Determine the (x, y) coordinate at the center of the cell enclosing the given text.  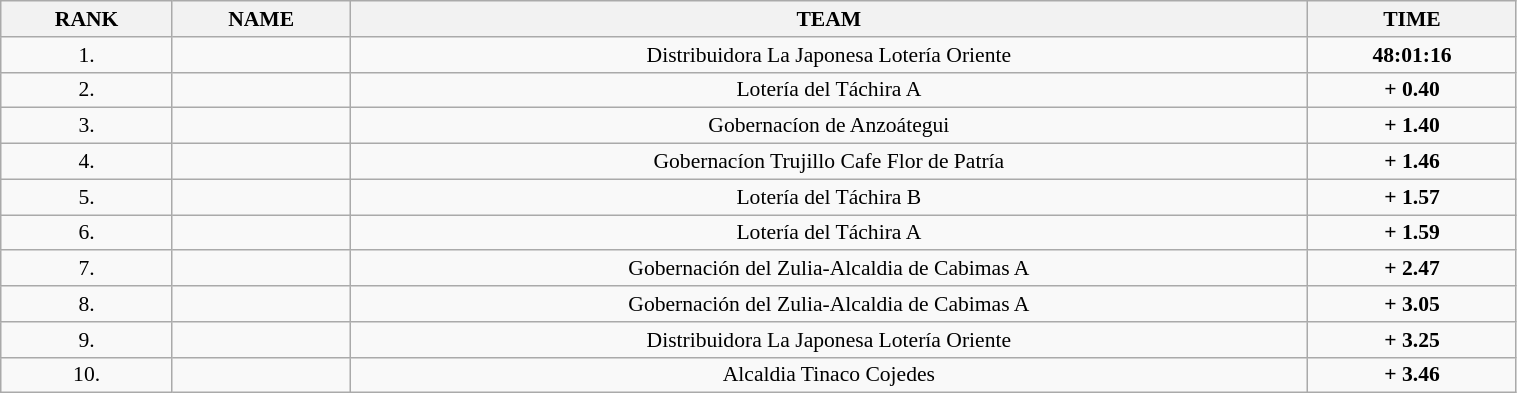
+ 3.05 (1412, 304)
Gobernacíon de Anzoátegui (829, 126)
48:01:16 (1412, 55)
+ 2.47 (1412, 269)
8. (87, 304)
4. (87, 162)
TIME (1412, 19)
Gobernacíon Trujillo Cafe Flor de Patría (829, 162)
9. (87, 340)
1. (87, 55)
Alcaldia Tinaco Cojedes (829, 375)
+ 1.57 (1412, 197)
+ 3.25 (1412, 340)
+ 1.46 (1412, 162)
+ 1.40 (1412, 126)
+ 0.40 (1412, 90)
Lotería del Táchira B (829, 197)
5. (87, 197)
NAME (260, 19)
+ 1.59 (1412, 233)
6. (87, 233)
3. (87, 126)
TEAM (829, 19)
7. (87, 269)
RANK (87, 19)
10. (87, 375)
+ 3.46 (1412, 375)
2. (87, 90)
